Output the (X, Y) coordinate of the center of the cell containing the given text.  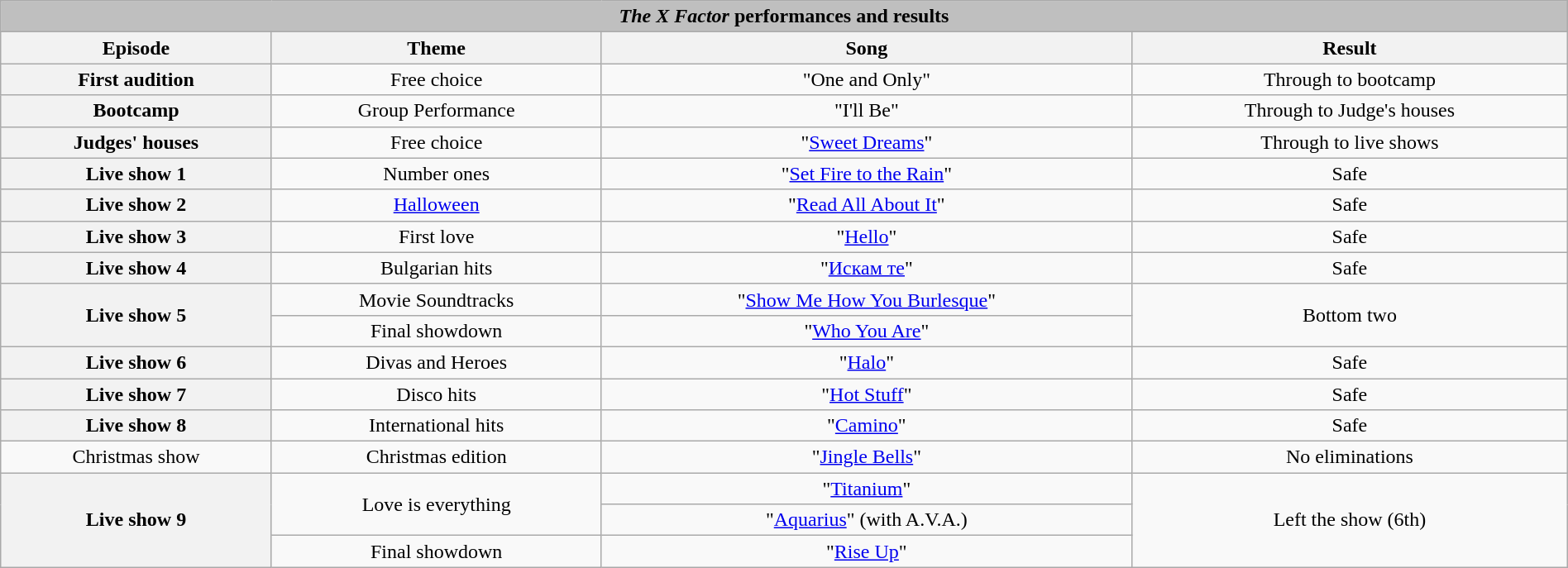
Halloween (437, 205)
Left the show (6th) (1350, 520)
Through to Judge's houses (1350, 111)
International hits (437, 426)
"Titanium" (867, 489)
The X Factor performances and results (784, 17)
Through to bootcamp (1350, 79)
"Jingle Bells" (867, 457)
"Camino" (867, 426)
Bulgarian hits (437, 268)
"Hot Stuff" (867, 394)
First audition (136, 79)
"Who You Are" (867, 331)
Live show 4 (136, 268)
"Show Me How You Burlesque" (867, 299)
Group Performance (437, 111)
Bottom two (1350, 315)
"Rise Up" (867, 551)
Live show 2 (136, 205)
Christmas edition (437, 457)
"I'll Be" (867, 111)
Live show 7 (136, 394)
Live show 9 (136, 520)
Christmas show (136, 457)
Divas and Heroes (437, 362)
"Aquarius" (with A.V.A.) (867, 520)
"Sweet Dreams" (867, 142)
Movie Soundtracks (437, 299)
Through to live shows (1350, 142)
"One and Only" (867, 79)
Live show 5 (136, 315)
First love (437, 236)
"Искам те" (867, 268)
Live show 3 (136, 236)
Love is everything (437, 504)
Result (1350, 48)
Song (867, 48)
Judges' houses (136, 142)
Live show 1 (136, 174)
Bootcamp (136, 111)
Live show 6 (136, 362)
Disco hits (437, 394)
"Read All About It" (867, 205)
"Hello" (867, 236)
"Halo" (867, 362)
Number ones (437, 174)
No eliminations (1350, 457)
"Set Fire to the Rain" (867, 174)
Theme (437, 48)
Episode (136, 48)
Live show 8 (136, 426)
